From the cell containing the given text, extract its center point as [x, y] coordinate. 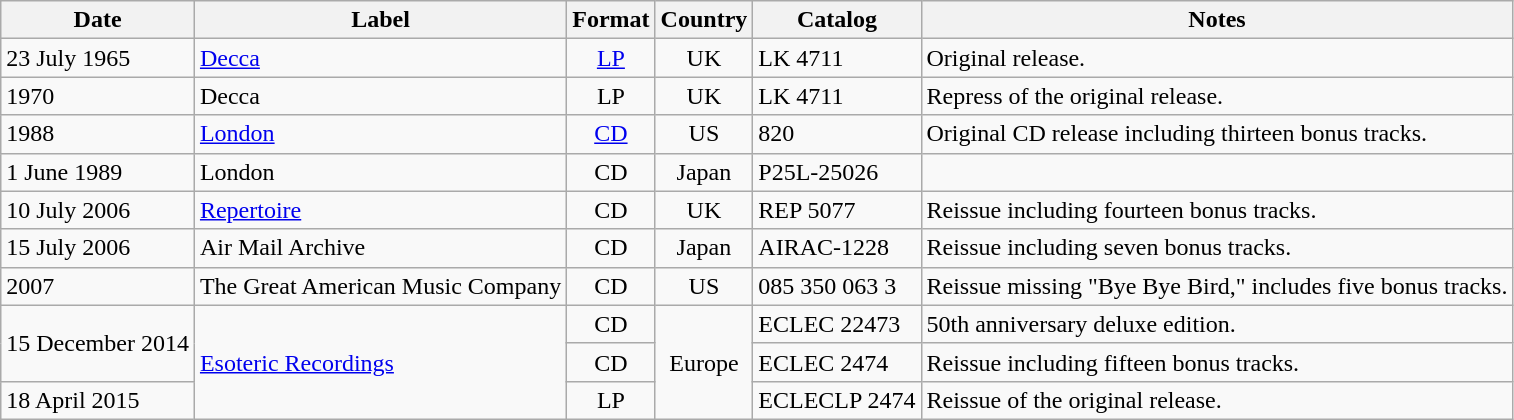
820 [837, 134]
P25L-25026 [837, 172]
AIRAC-1228 [837, 248]
085 350 063 3 [837, 286]
Catalog [837, 20]
Esoteric Recordings [380, 362]
Format [611, 20]
The Great American Music Company [380, 286]
Reissue missing "Bye Bye Bird," includes five bonus tracks. [1217, 286]
Country [704, 20]
ECLECLP 2474 [837, 400]
Repress of the original release. [1217, 96]
1 June 1989 [98, 172]
Repertoire [380, 210]
50th anniversary deluxe edition. [1217, 324]
ECLEC 2474 [837, 362]
15 July 2006 [98, 248]
Reissue including fifteen bonus tracks. [1217, 362]
Notes [1217, 20]
Europe [704, 362]
18 April 2015 [98, 400]
Label [380, 20]
Air Mail Archive [380, 248]
Original CD release including thirteen bonus tracks. [1217, 134]
1988 [98, 134]
15 December 2014 [98, 343]
1970 [98, 96]
Reissue including fourteen bonus tracks. [1217, 210]
REP 5077 [837, 210]
ECLEC 22473 [837, 324]
Reissue of the original release. [1217, 400]
Date [98, 20]
23 July 1965 [98, 58]
Original release. [1217, 58]
10 July 2006 [98, 210]
Reissue including seven bonus tracks. [1217, 248]
2007 [98, 286]
